Provide the [X, Y] coordinate of the cell's center where the given text is located.  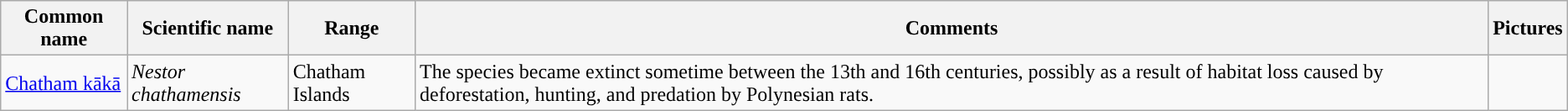
Nestor chathamensis [208, 82]
Pictures [1528, 29]
Scientific name [208, 29]
Comments [952, 29]
Range [352, 29]
Common name [64, 29]
Chatham Islands [352, 82]
Chatham kākā [64, 82]
